Scan for the cell matching the given text and deliver its (x, y) coordinate at center. 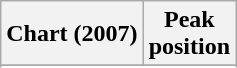
Chart (2007) (72, 34)
Peakposition (189, 34)
